Provide the [x, y] coordinate of the cell's center where the given text is located.  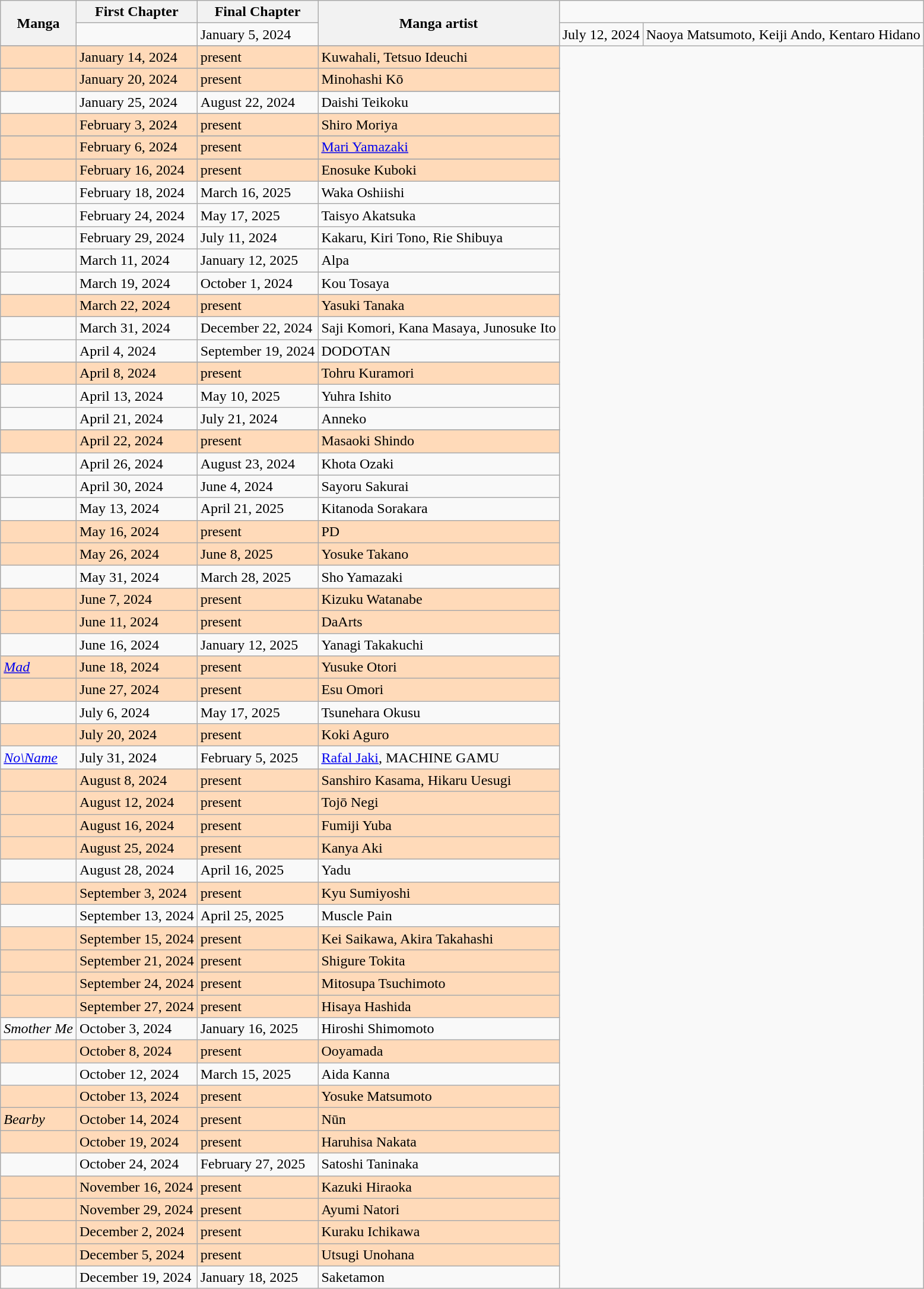
November 29, 2024 [136, 1209]
December 5, 2024 [136, 1255]
Saji Komori, Kana Masaya, Junosuke Ito [439, 328]
February 18, 2024 [136, 192]
May 31, 2024 [136, 577]
Sayoru Sakurai [439, 486]
April 21, 2025 [258, 509]
January 25, 2024 [136, 102]
January 20, 2024 [136, 80]
September 3, 2024 [136, 893]
April 25, 2025 [258, 916]
July 31, 2024 [136, 758]
Yusuke Otori [439, 667]
Minohashi Kō [439, 80]
April 13, 2024 [136, 396]
August 28, 2024 [136, 870]
March 11, 2024 [136, 260]
August 12, 2024 [136, 803]
March 22, 2024 [136, 306]
Kanya Aki [439, 848]
February 6, 2024 [136, 147]
Waka Oshiishi [439, 192]
No\Name [39, 758]
Kizuku Watanabe [439, 599]
July 6, 2024 [136, 712]
April 21, 2024 [136, 419]
Yanagi Takakuchi [439, 644]
August 25, 2024 [136, 848]
DaArts [439, 622]
June 27, 2024 [136, 690]
Kuraku Ichikawa [439, 1232]
Bearby [39, 1119]
January 18, 2025 [258, 1277]
Anneko [439, 419]
May 16, 2024 [136, 531]
Kakaru, Kiri Tono, Rie Shibuya [439, 237]
Kitanoda Sorakara [439, 509]
Kuwahali, Tetsuo Ideuchi [439, 57]
September 27, 2024 [136, 1006]
Koki Aguro [439, 735]
January 5, 2024 [258, 34]
April 30, 2024 [136, 486]
Hiroshi Shimomoto [439, 1029]
Hisaya Hashida [439, 1006]
July 21, 2024 [258, 419]
February 24, 2024 [136, 215]
Shigure Tokita [439, 961]
March 28, 2025 [258, 577]
March 16, 2025 [258, 192]
December 22, 2024 [258, 328]
First Chapter [136, 12]
Tsunehara Okusu [439, 712]
Khota Ozaki [439, 464]
April 8, 2024 [136, 373]
Alpa [439, 260]
Yadu [439, 870]
March 31, 2024 [136, 328]
Ayumi Natori [439, 1209]
December 19, 2024 [136, 1277]
August 22, 2024 [258, 102]
Kazuki Hiraoka [439, 1187]
Final Chapter [258, 12]
Mitosupa Tsuchimoto [439, 983]
Tojō Negi [439, 803]
August 23, 2024 [258, 464]
July 12, 2024 [601, 34]
Naoya Matsumoto, Keiji Ando, Kentaro Hidano [783, 34]
Manga [39, 23]
Yuhra Ishito [439, 396]
February 16, 2024 [136, 170]
June 7, 2024 [136, 599]
February 3, 2024 [136, 125]
June 16, 2024 [136, 644]
Aida Kanna [439, 1074]
Yosuke Matsumoto [439, 1097]
Smother Me [39, 1029]
Kyu Sumiyoshi [439, 893]
July 11, 2024 [258, 237]
Utsugi Unohana [439, 1255]
October 1, 2024 [258, 283]
August 16, 2024 [136, 825]
Yosuke Takano [439, 554]
March 19, 2024 [136, 283]
September 13, 2024 [136, 916]
September 21, 2024 [136, 961]
Muscle Pain [439, 916]
April 4, 2024 [136, 351]
Saketamon [439, 1277]
May 13, 2024 [136, 509]
October 3, 2024 [136, 1029]
Nūn [439, 1119]
April 16, 2025 [258, 870]
October 8, 2024 [136, 1052]
Yasuki Tanaka [439, 306]
Kei Saikawa, Akira Takahashi [439, 938]
March 15, 2025 [258, 1074]
June 4, 2024 [258, 486]
October 19, 2024 [136, 1142]
Ooyamada [439, 1052]
October 24, 2024 [136, 1164]
Enosuke Kuboki [439, 170]
October 14, 2024 [136, 1119]
Shiro Moriya [439, 125]
Sho Yamazaki [439, 577]
Fumiji Yuba [439, 825]
June 8, 2025 [258, 554]
September 19, 2024 [258, 351]
November 16, 2024 [136, 1187]
Haruhisa Nakata [439, 1142]
Manga artist [439, 23]
Rafal Jaki, MACHINE GAMU [439, 758]
Mad [39, 667]
August 8, 2024 [136, 780]
February 5, 2025 [258, 758]
Mari Yamazaki [439, 147]
January 16, 2025 [258, 1029]
PD [439, 531]
December 2, 2024 [136, 1232]
February 27, 2025 [258, 1164]
February 29, 2024 [136, 237]
Masaoki Shindo [439, 441]
Kou Tosaya [439, 283]
May 26, 2024 [136, 554]
Satoshi Taninaka [439, 1164]
September 24, 2024 [136, 983]
January 14, 2024 [136, 57]
Daishi Teikoku [439, 102]
Esu Omori [439, 690]
September 15, 2024 [136, 938]
June 11, 2024 [136, 622]
DODOTAN [439, 351]
Sanshiro Kasama, Hikaru Uesugi [439, 780]
Taisyo Akatsuka [439, 215]
Tohru Kuramori [439, 373]
October 13, 2024 [136, 1097]
June 18, 2024 [136, 667]
July 20, 2024 [136, 735]
April 26, 2024 [136, 464]
October 12, 2024 [136, 1074]
May 10, 2025 [258, 396]
April 22, 2024 [136, 441]
